Search for the cell housing the specified text and yield its (x, y) center coordinate. 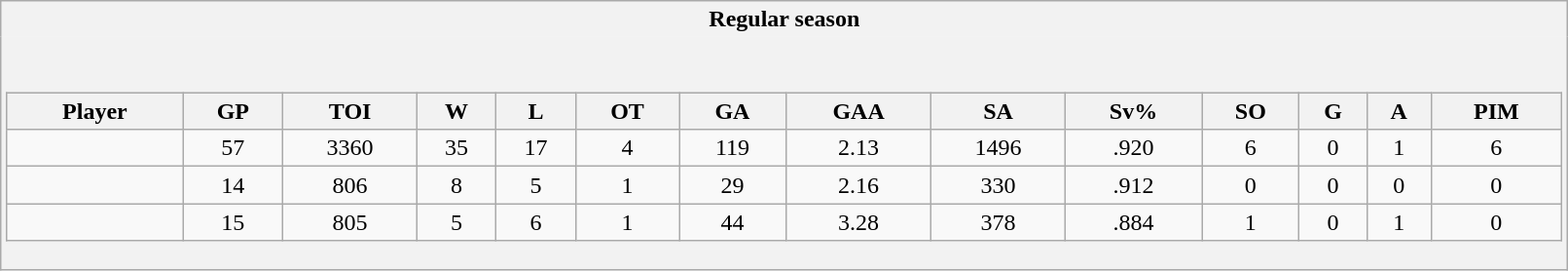
17 (536, 148)
4 (627, 148)
1496 (999, 148)
GAA (858, 111)
2.13 (858, 148)
OT (627, 111)
330 (999, 185)
2.16 (858, 185)
GA (732, 111)
15 (234, 222)
A (1399, 111)
35 (456, 148)
57 (234, 148)
SA (999, 111)
L (536, 111)
G (1333, 111)
14 (234, 185)
.912 (1133, 185)
806 (350, 185)
44 (732, 222)
3.28 (858, 222)
PIM (1496, 111)
W (456, 111)
Player (95, 111)
3360 (350, 148)
119 (732, 148)
SO (1251, 111)
805 (350, 222)
29 (732, 185)
Regular season (784, 19)
8 (456, 185)
.920 (1133, 148)
.884 (1133, 222)
378 (999, 222)
GP (234, 111)
Sv% (1133, 111)
TOI (350, 111)
